From the cell containing the given text, extract its center point as [x, y] coordinate. 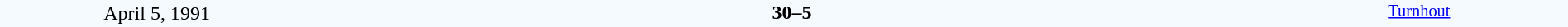
Turnhout [1419, 13]
April 5, 1991 [157, 13]
30–5 [791, 12]
